Identify which cell holds the provided text, then report its (X, Y) central coordinate. 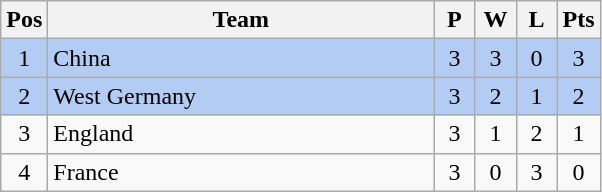
France (241, 172)
4 (24, 172)
Pts (578, 20)
England (241, 134)
West Germany (241, 96)
P (454, 20)
L (536, 20)
China (241, 58)
Pos (24, 20)
W (496, 20)
Team (241, 20)
